Extract the (X, Y) coordinate from the center of the cell holding the provided text.  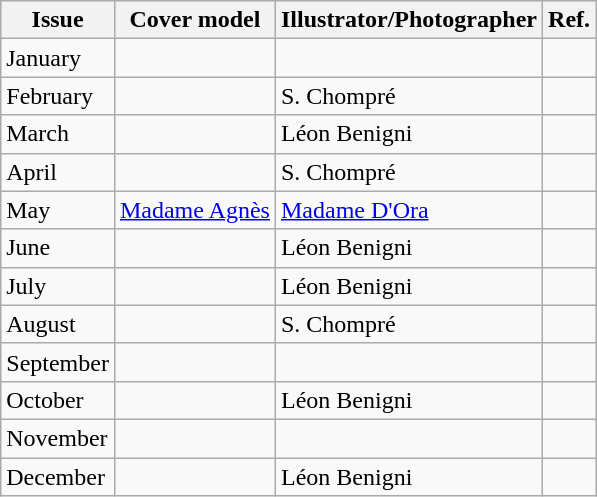
March (58, 134)
December (58, 477)
September (58, 362)
October (58, 400)
Madame D'Ora (408, 210)
February (58, 96)
April (58, 172)
Madame Agnès (194, 210)
Issue (58, 20)
May (58, 210)
July (58, 286)
Cover model (194, 20)
August (58, 324)
November (58, 438)
June (58, 248)
January (58, 58)
Ref. (570, 20)
Illustrator/Photographer (408, 20)
